Output the [X, Y] coordinate of the center of the cell containing the given text.  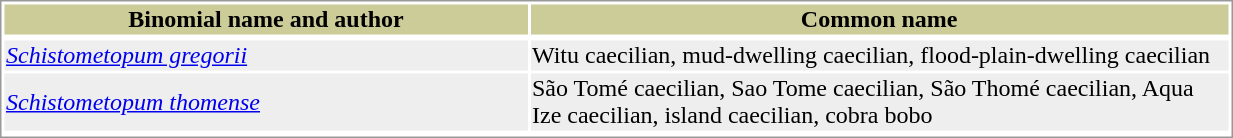
Schistometopum gregorii [266, 55]
Schistometopum thomense [266, 102]
São Tomé caecilian, Sao Tome caecilian, São Thomé caecilian, Aqua Ize caecilian, island caecilian, cobra bobo [880, 102]
Witu caecilian, mud-dwelling caecilian, flood-plain-dwelling caecilian [880, 55]
Binomial name and author [266, 19]
Common name [880, 19]
